Find where the given text appears and provide that cell's center as (X, Y) coordinate. 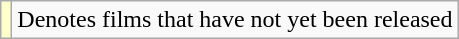
Denotes films that have not yet been released (235, 20)
